From the cell containing the given text, extract its center point as [X, Y] coordinate. 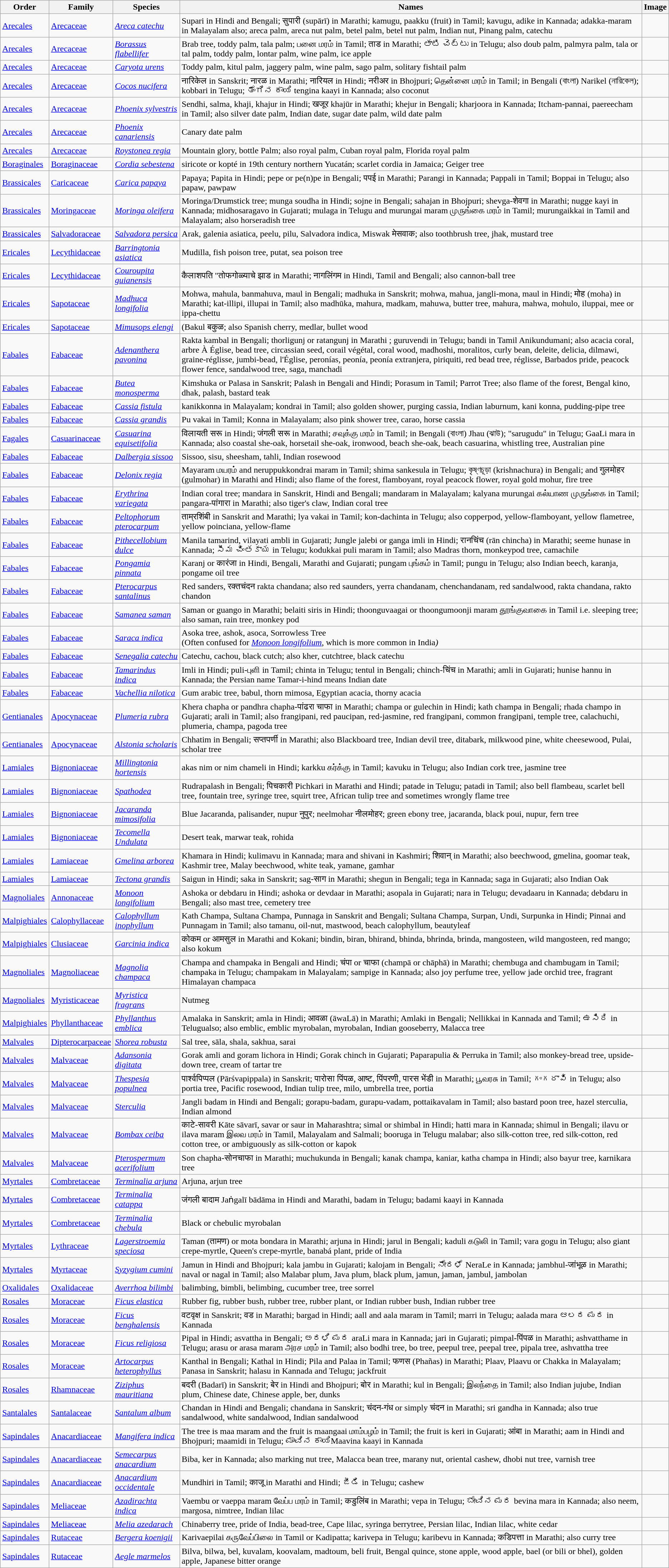
Papaya; Papita in Hindi; pepe or pe(n)pe in Bengali; पपई in Marathi; Parangi in Kannada; Pappali in Tamil; Boppai in Telugu; also papaw, pawpaw [411, 182]
Santalaceae [81, 1413]
Salvadoraceae [81, 234]
Santalum album [147, 1413]
Clusiaceae [81, 944]
Asoka tree, ashok, asoca, Sorrowless Tree(Often confused for Monoon longifolium, which is more common in India) [411, 638]
siricote or kopté in 19th century northern Yucatán; scarlet cordia in Jamaica; Geiger tree [411, 164]
Senegalia catechu [147, 656]
Canary date palm [411, 132]
Tecomella Undulata [147, 837]
Averrhoa bilimbi [147, 1288]
Lagerstroemia speciosa [147, 1246]
Bombax ceiba [147, 1135]
Mountain glory, bottle Palm; also royal palm, Cuban royal palm, Florida royal palm [411, 150]
Caricaceae [81, 182]
Image [655, 7]
Syzygium cumini [147, 1269]
Catechu, cachou, black cutch; also kher, cutchtree, black catechu [411, 656]
Plumeria rubra [147, 716]
Monoon longifolium [147, 897]
Magnolia champaca [147, 972]
Nutmeg [411, 1000]
Mudilla, fish poison tree, putat, sea poison tree [411, 252]
Gmelina arborea [147, 860]
Gum arabic tree, babul, thorn mimosa, Egyptian acacia, thorny acacia [411, 693]
Rubber fig, rubber bush, rubber tree, rubber plant, or Indian rubber bush, Indian rubber tree [411, 1301]
Calophyllaceae [81, 920]
Tectona grandis [147, 879]
Moringaceae [81, 210]
Order [25, 7]
Desert teak, marwar teak, rohida [411, 837]
Artocarpus heterophyllus [147, 1366]
जंगली बादाम Jaṅgalī bādāma in Hindi and Marathi, badam in Telugu; badami kaayi in Kannada [411, 1200]
Borassus flabellifer [147, 49]
Jacaranda mimosifolia [147, 814]
Azadirachta indica [147, 1505]
Saigun in Hindi; saka in Sanskrit; sag-साग in Marathi; shegun in Bengali; tega in Kannada; saga in Gujarati; also Indian Oak [411, 879]
Aegle marmelos [147, 1556]
Boraginaceae [81, 164]
Terminalia chebula [147, 1223]
Erythrina variegata [147, 498]
Sal tree, sāla, shala, sakhua, sarai [411, 1042]
Couroupita guianensis [147, 276]
Arak, galenia asiatica, peelu, pilu, Salvadora indica, Miswak मेसवाक; also toothbrush tree, jhak, mustard tree [411, 234]
Bergera koenigii [147, 1538]
Magnoliaceae [81, 972]
Caryota urens [147, 67]
Semecarpus anacardium [147, 1459]
Chinaberry tree, pride of India, bead-tree, Cape lilac, syringa berrytree, Persian lilac, Indian lilac, white cedar [411, 1524]
Blue Jacaranda, palisander, nupur नुपुर; neelmohar नीलमोहर; green ebony tree, jacaranda, black poui, nupur, fern tree [411, 814]
Carica papaya [147, 182]
Terminalia arjuna [147, 1181]
akas nim or nim chameli in Hindi; karkku கர்க்கு in Tamil; kavuku in Telugu; also Indian cork tree, jasmine tree [411, 767]
Myrtaceae [81, 1269]
Delonix regia [147, 475]
Millingtonia hortensis [147, 767]
Cocos nucifera [147, 86]
Samanea saman [147, 614]
Oxalidales [25, 1288]
Black or chebulic myrobalan [411, 1223]
(Bakul बकुळ; also Spanish cherry, medlar, bullet wood [411, 327]
Ficus religiosa [147, 1343]
कोकम or आमसुल in Marathi and Kokani; bindin, biran, bhirand, bhinda, bhrinda, brinda, mangosteen, wild mangosteen, red mango; also kokum [411, 944]
Pterocarpus santalinus [147, 591]
Pu vakai in Tamil; Konna in Malayalam; also pink shower tree, carao, horse cassia [411, 420]
Biba, ker in Kannada; also marking nut tree, Malacca bean tree, marany nut, oriental cashew, dhobi nut tree, varnish tree [411, 1459]
Terminalia catappa [147, 1200]
Areca catechu [147, 26]
Phyllanthaceae [81, 1023]
Butea monosperma [147, 388]
Toddy palm, kitul palm, jaggery palm, wine palm, sago palm, solitary fishtail palm [411, 67]
Sissoo, sisu, sheesham, tahli, Indian rosewood [411, 457]
Oxalidaceae [81, 1288]
Karivaepilai கருவேப்பிலை in Tamil or Kadipatta; karivepa in Telugu; karibevu in Kannada; कडिपत्ता in Marathi; also curry tree [411, 1538]
Calophyllum inophyllum [147, 920]
Spathodea [147, 791]
Shorea robusta [147, 1042]
Thespesia populnea [147, 1083]
Santalales [25, 1413]
Ziziphus mauritiana [147, 1390]
Anacardium occidentale [147, 1483]
Names [411, 7]
Madhuca longifolia [147, 304]
Adenanthera pavonina [147, 355]
Boraginales [25, 164]
Karanj or कारंजा in Hindi, Bengali, Marathi and Gujarati; pungam புங்கம் in Tamil; pungu in Telugu; also Indian beech, karanja, pongame oil tree [411, 568]
Rhamnaceae [81, 1390]
Garcinia indica [147, 944]
Jangli badam in Hindi and Bengali; gorapu-badam, gurapu-vadam, pottaikavalam in Tamil; also bastard poon tree, hazel sterculia, Indian almond [411, 1107]
Myristicaceae [81, 1000]
Myristica fragrans [147, 1000]
Chhatim in Bengali; सप्तपर्णी in Marathi; also Blackboard tree, Indian devil tree, ditabark, milkwood pine, white cheesewood, Pulai, scholar tree [411, 745]
Red sanders, रक्तचंदन rakta chandana; also red saunders, yerra chandanam, chenchandanam, red sandalwood, rakta chandana, rakto chandon [411, 591]
Alstonia scholaris [147, 745]
Mimusops elengi [147, 327]
Phyllanthus emblica [147, 1023]
Dipterocarpaceae [81, 1042]
Fagales [25, 438]
Pithecellobium dulce [147, 544]
Mangifera indica [147, 1436]
Pterospermum acerifolium [147, 1163]
Ficus benghalensis [147, 1320]
कैलाशपति "तोफगोळ्याचे झाड in Marathi; नागलिंगम in Hindi, Tamil and Bengali; also cannon-ball tree [411, 276]
Tamarindus indica [147, 675]
kanikkonna in Malayalam; kondrai in Tamil; also golden shower, purging cassia, Indian laburnum, kani konna, pudding-pipe tree [411, 406]
वटवृक्ष in Sanskrit; वड in Marathi; bargad in Hindi; aall and aala maram in Tamil; marri in Telugu; aalada mara ಆಲದ ಮರ in Kannada [411, 1320]
Cordia sebestena [147, 164]
Roystonea regia [147, 150]
Casuarinaceae [81, 438]
Salvadora persica [147, 234]
Saraca indica [147, 638]
Phoenix sylvestris [147, 109]
Casuarina equisetifolia [147, 438]
Family [81, 7]
Adansonia digitata [147, 1060]
Peltophorum pterocarpum [147, 522]
Moringa oleifera [147, 210]
Son chapha-सोनचाफा in Marathi; muchukunda in Bengali; kanak champa, kaniar, katha champa in Hindi; also bayur tree, karnikara tree [411, 1163]
Sterculia [147, 1107]
balimbing, bimbli, belimbing, cucumber tree, tree sorrel [411, 1288]
Pongamia pinnata [147, 568]
Cassia fistula [147, 406]
Annonaceae [81, 897]
Dalbergia sissoo [147, 457]
Melia azedarach [147, 1524]
Mundhiri in Tamil; काजू in Marathi and Hindi; జీడి in Telugu; cashew [411, 1483]
Phoenix canariensis [147, 132]
Cassia grandis [147, 420]
Ficus elastica [147, 1301]
Arjuna, arjun tree [411, 1181]
Vachellia nilotica [147, 693]
Barringtonia asiatica [147, 252]
Lythraceae [81, 1246]
Species [147, 7]
